Locate the cell with the specified text and output its (x, y) center coordinate. 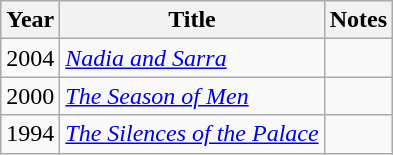
2000 (30, 96)
The Season of Men (192, 96)
The Silences of the Palace (192, 134)
1994 (30, 134)
Title (192, 20)
Nadia and Sarra (192, 58)
Notes (358, 20)
Year (30, 20)
2004 (30, 58)
